Return [x, y] of the center of cell containing provided text 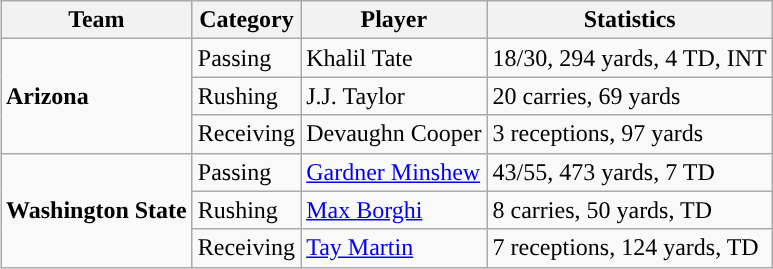
Team [96, 20]
7 receptions, 124 yards, TD [630, 248]
43/55, 473 yards, 7 TD [630, 172]
Arizona [96, 96]
Player [394, 20]
Tay Martin [394, 248]
Statistics [630, 20]
20 carries, 69 yards [630, 96]
Category [246, 20]
18/30, 294 yards, 4 TD, INT [630, 58]
Max Borghi [394, 210]
Khalil Tate [394, 58]
Washington State [96, 210]
3 receptions, 97 yards [630, 134]
8 carries, 50 yards, TD [630, 210]
Gardner Minshew [394, 172]
J.J. Taylor [394, 96]
Devaughn Cooper [394, 134]
